Locate the cell with the specified text and output its (X, Y) center coordinate. 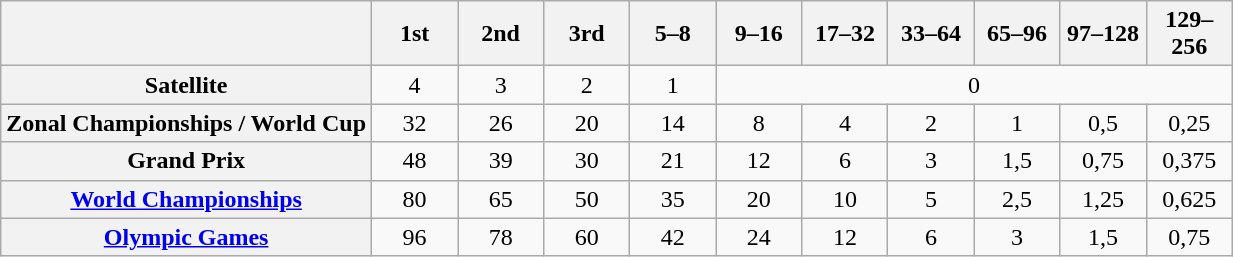
0,625 (1189, 199)
39 (501, 161)
32 (415, 123)
97–128 (1103, 34)
2,5 (1017, 199)
Olympic Games (186, 237)
42 (673, 237)
0,375 (1189, 161)
Grand Prix (186, 161)
1st (415, 34)
1,25 (1103, 199)
0,5 (1103, 123)
5 (931, 199)
10 (845, 199)
33–64 (931, 34)
48 (415, 161)
2nd (501, 34)
9–16 (759, 34)
60 (587, 237)
78 (501, 237)
129–256 (1189, 34)
5–8 (673, 34)
80 (415, 199)
24 (759, 237)
Zonal Championships / World Cup (186, 123)
21 (673, 161)
65 (501, 199)
8 (759, 123)
26 (501, 123)
14 (673, 123)
World Championships (186, 199)
0,25 (1189, 123)
Satellite (186, 85)
30 (587, 161)
3rd (587, 34)
17–32 (845, 34)
35 (673, 199)
0 (974, 85)
50 (587, 199)
65–96 (1017, 34)
96 (415, 237)
